Extract the (X, Y) coordinate from the center of the cell holding the provided text.  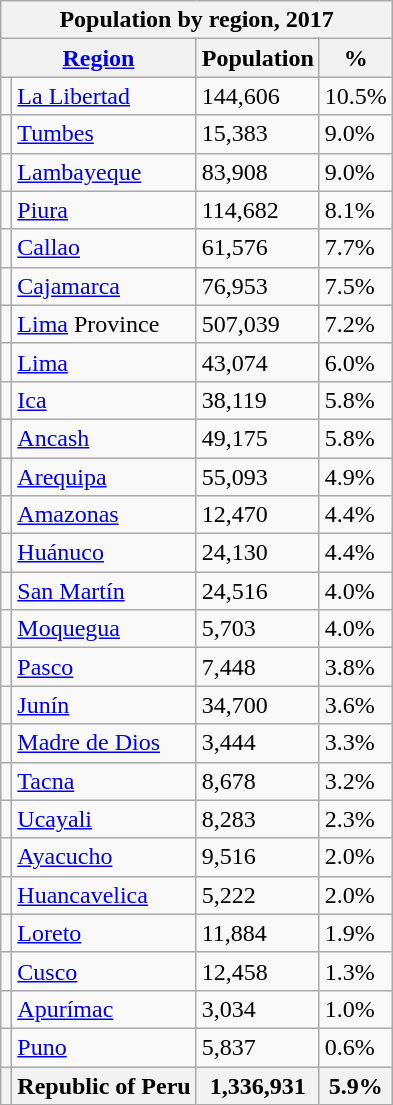
Ancash (104, 438)
6.0% (356, 362)
15,383 (258, 134)
Region (98, 58)
12,458 (258, 971)
7.7% (356, 248)
7.2% (356, 324)
Tumbes (104, 134)
49,175 (258, 438)
Moquegua (104, 629)
3.2% (356, 781)
Junín (104, 705)
Lambayeque (104, 172)
Ucayali (104, 819)
Huánuco (104, 553)
San Martín (104, 591)
Lima (104, 362)
7,448 (258, 667)
12,470 (258, 515)
3.8% (356, 667)
0.6% (356, 1047)
Amazonas (104, 515)
8.1% (356, 210)
2.3% (356, 819)
83,908 (258, 172)
Callao (104, 248)
5,222 (258, 895)
Huancavelica (104, 895)
76,953 (258, 286)
61,576 (258, 248)
9,516 (258, 857)
24,516 (258, 591)
507,039 (258, 324)
34,700 (258, 705)
Population by region, 2017 (197, 20)
Piura (104, 210)
4.9% (356, 477)
11,884 (258, 933)
43,074 (258, 362)
8,283 (258, 819)
10.5% (356, 96)
3.3% (356, 743)
5,703 (258, 629)
24,130 (258, 553)
1.0% (356, 1009)
5.9% (356, 1085)
Ayacucho (104, 857)
Population (258, 58)
La Libertad (104, 96)
Lima Province (104, 324)
1.9% (356, 933)
Madre de Dios (104, 743)
55,093 (258, 477)
8,678 (258, 781)
Loreto (104, 933)
Cajamarca (104, 286)
114,682 (258, 210)
Apurímac (104, 1009)
Puno (104, 1047)
144,606 (258, 96)
3,034 (258, 1009)
Republic of Peru (104, 1085)
5,837 (258, 1047)
38,119 (258, 400)
Tacna (104, 781)
1,336,931 (258, 1085)
% (356, 58)
Cusco (104, 971)
3,444 (258, 743)
7.5% (356, 286)
Pasco (104, 667)
Arequipa (104, 477)
1.3% (356, 971)
Ica (104, 400)
3.6% (356, 705)
